Find where the given text appears and provide that cell's center as (X, Y) coordinate. 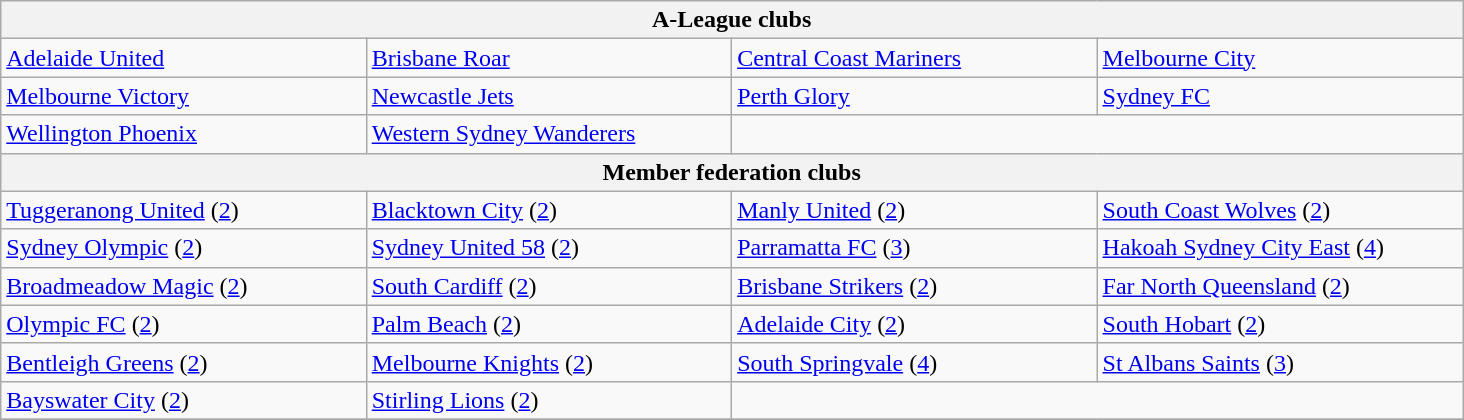
Melbourne Victory (184, 96)
Wellington Phoenix (184, 134)
Melbourne Knights (2) (548, 362)
Palm Beach (2) (548, 324)
Blacktown City (2) (548, 210)
Brisbane Roar (548, 58)
Adelaide United (184, 58)
Sydney United 58 (2) (548, 248)
Sydney Olympic (2) (184, 248)
Brisbane Strikers (2) (914, 286)
Member federation clubs (732, 172)
Central Coast Mariners (914, 58)
Western Sydney Wanderers (548, 134)
Hakoah Sydney City East (4) (1280, 248)
A-League clubs (732, 20)
South Springvale (4) (914, 362)
South Coast Wolves (2) (1280, 210)
Olympic FC (2) (184, 324)
Broadmeadow Magic (2) (184, 286)
Tuggeranong United (2) (184, 210)
Bentleigh Greens (2) (184, 362)
Newcastle Jets (548, 96)
Parramatta FC (3) (914, 248)
St Albans Saints (3) (1280, 362)
Stirling Lions (2) (548, 400)
South Hobart (2) (1280, 324)
Far North Queensland (2) (1280, 286)
Perth Glory (914, 96)
Sydney FC (1280, 96)
South Cardiff (2) (548, 286)
Melbourne City (1280, 58)
Adelaide City (2) (914, 324)
Manly United (2) (914, 210)
Bayswater City (2) (184, 400)
